Determine the (X, Y) coordinate at the center of the cell enclosing the given text.  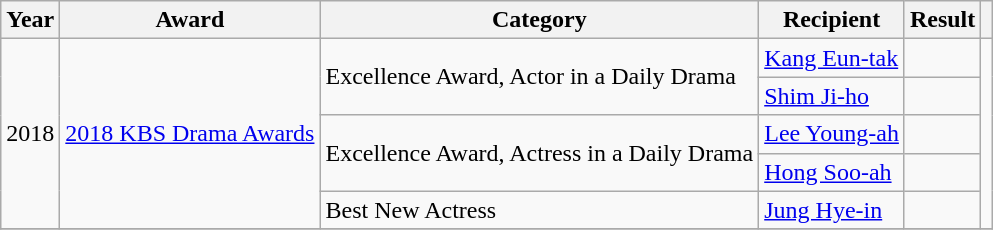
Shim Ji-ho (832, 96)
Category (540, 20)
Award (190, 20)
Recipient (832, 20)
Excellence Award, Actor in a Daily Drama (540, 77)
Kang Eun-tak (832, 58)
Lee Young-ah (832, 134)
Result (942, 20)
Excellence Award, Actress in a Daily Drama (540, 153)
Jung Hye-in (832, 210)
Hong Soo-ah (832, 172)
Best New Actress (540, 210)
Year (30, 20)
2018 KBS Drama Awards (190, 134)
2018 (30, 134)
